Output the [x, y] coordinate of the center of the cell containing the given text.  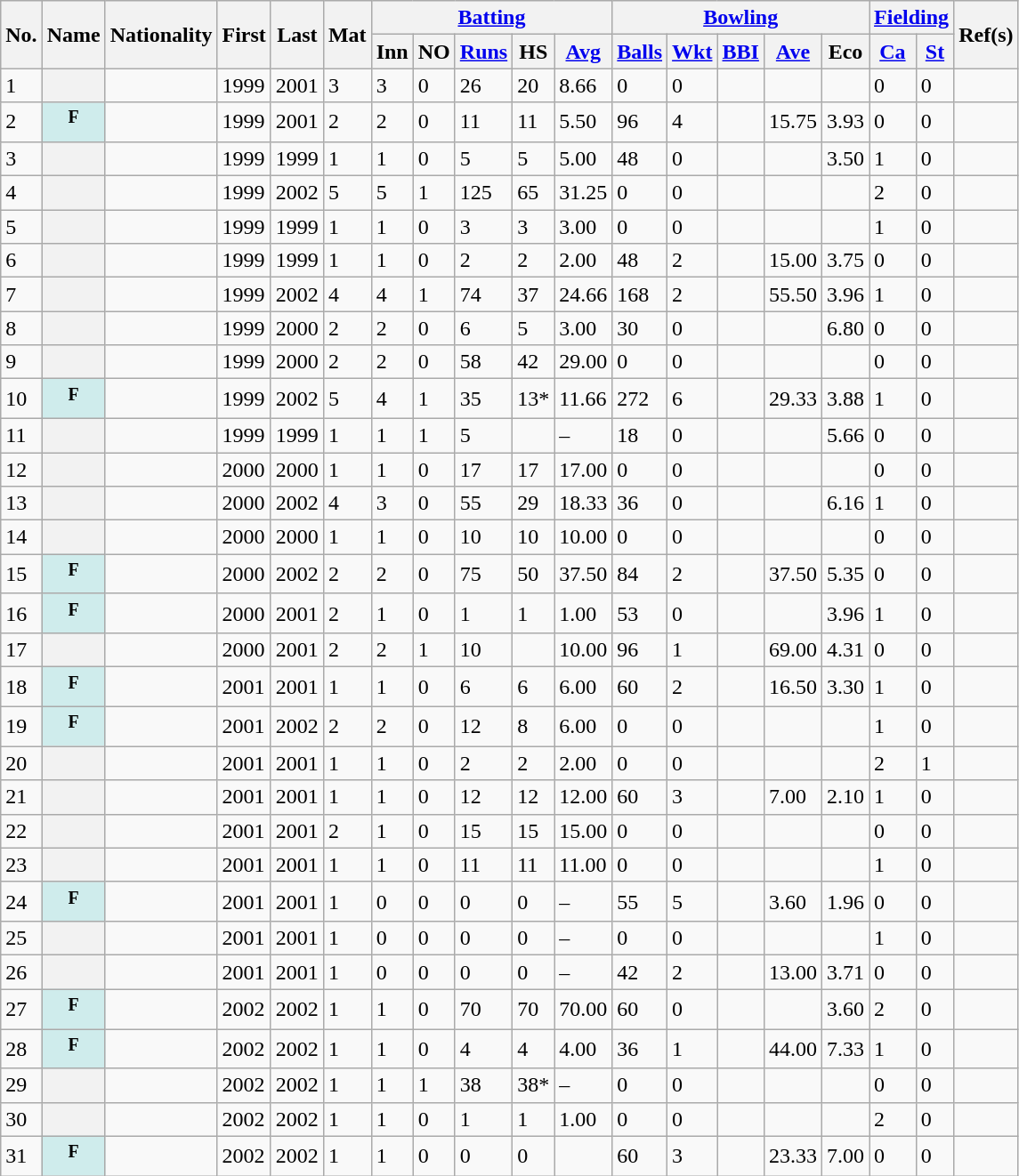
31.25 [584, 193]
Batting [491, 18]
16 [21, 614]
69.00 [792, 650]
Last [297, 35]
BBI [740, 52]
23 [21, 865]
74 [483, 294]
6.80 [845, 328]
25 [21, 938]
18.33 [584, 503]
5.00 [584, 158]
22 [21, 831]
3.88 [845, 399]
6.16 [845, 503]
84 [640, 575]
14 [21, 537]
3.93 [845, 123]
11.00 [584, 865]
12.00 [584, 797]
3.71 [845, 972]
5.35 [845, 575]
44.00 [792, 1048]
3.30 [845, 687]
53 [640, 614]
13* [534, 399]
Eco [845, 52]
21 [21, 797]
11.66 [584, 399]
29.33 [792, 399]
15.75 [792, 123]
24 [21, 902]
29.00 [584, 362]
Mat [347, 35]
35 [483, 399]
Name [73, 35]
8.66 [584, 85]
5.50 [584, 123]
Ca [894, 52]
Ref(s) [986, 35]
38 [483, 1085]
19 [21, 726]
Bowling [740, 18]
13.00 [792, 972]
58 [483, 362]
St [934, 52]
31 [21, 1156]
65 [534, 193]
16.50 [792, 687]
7.33 [845, 1048]
Fielding [911, 18]
Ave [792, 52]
No. [21, 35]
9 [21, 362]
50 [534, 575]
4.00 [584, 1048]
125 [483, 193]
17.00 [584, 470]
272 [640, 399]
70.00 [584, 1009]
7 [21, 294]
55.50 [792, 294]
37 [534, 294]
Balls [640, 52]
Avg [584, 52]
Wkt [692, 52]
NO [434, 52]
168 [640, 294]
23.33 [792, 1156]
2.10 [845, 797]
HS [534, 52]
4.31 [845, 650]
13 [21, 503]
3.75 [845, 261]
Inn [392, 52]
Nationality [161, 35]
24.66 [584, 294]
First [244, 35]
75 [483, 575]
27 [21, 1009]
3.50 [845, 158]
1.96 [845, 902]
5.66 [845, 435]
38* [534, 1085]
28 [21, 1048]
Runs [483, 52]
